Output the (x, y) coordinate of the center of the cell containing the given text.  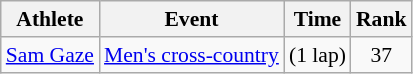
Men's cross-country (192, 55)
Sam Gaze (50, 55)
Athlete (50, 19)
Event (192, 19)
Time (318, 19)
Rank (382, 19)
(1 lap) (318, 55)
37 (382, 55)
